Extract the [X, Y] coordinate from the center of the cell holding the provided text.  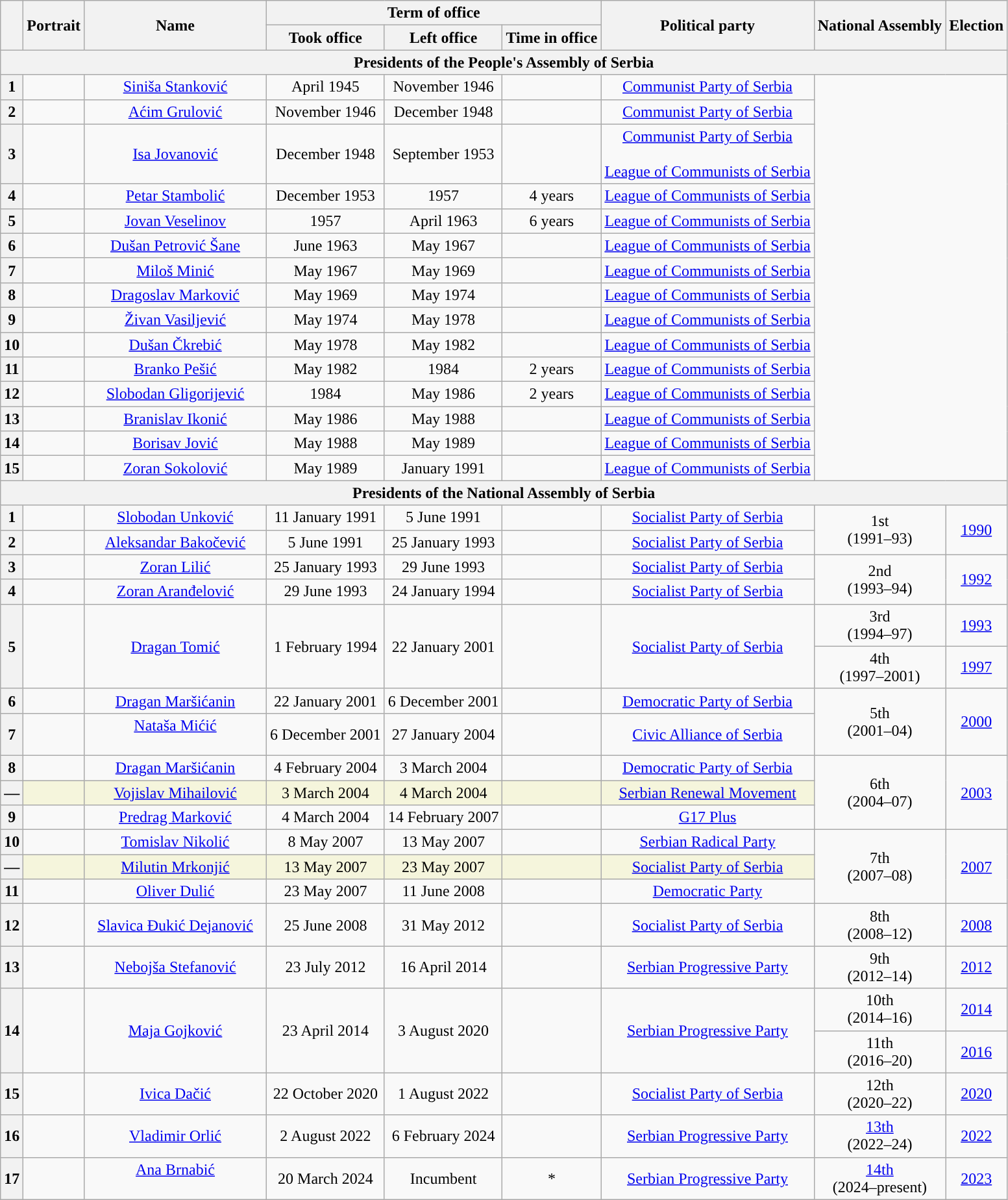
11th(2016–20) [879, 1052]
22 October 2020 [326, 1094]
6 February 2024 [443, 1136]
6 years [552, 221]
Dragan Tomić [175, 646]
17 [12, 1178]
Name [175, 25]
April 1945 [326, 87]
23 July 2012 [326, 968]
1992 [976, 579]
27 January 2004 [443, 734]
December 1953 [326, 196]
September 1953 [443, 154]
14 February 2007 [443, 818]
Election [976, 25]
6th(2004–07) [879, 792]
Presidents of the National Assembly of Serbia [504, 493]
12th(2020–22) [879, 1094]
Milutin Mrkonjić [175, 867]
3 August 2020 [443, 1031]
31 May 2012 [443, 925]
11 January 1991 [326, 518]
13th(2022–24) [879, 1136]
1 August 2022 [443, 1094]
Democratic Party [707, 892]
2016 [976, 1052]
National Assembly [879, 25]
2 August 2022 [326, 1136]
Portrait [54, 25]
Petar Stambolić [175, 196]
Slobodan Gligorijević [175, 394]
Serbian Radical Party [707, 842]
Civic Alliance of Serbia [707, 734]
7th(2007–08) [879, 867]
2020 [976, 1094]
Zoran Aranđelović [175, 592]
Left office [443, 38]
Nebojša Stefanović [175, 968]
1993 [976, 625]
1st(1991–93) [879, 530]
Siniša Stanković [175, 87]
* [552, 1178]
Jovan Veselinov [175, 221]
Maja Gojković [175, 1031]
2008 [976, 925]
2007 [976, 867]
G17 Plus [707, 818]
Ivica Dačić [175, 1094]
Miloš Minić [175, 270]
4th(1997–2001) [879, 668]
Communist Party of SerbiaLeague of Communists of Serbia [707, 154]
Slavica Đukić Dejanović [175, 925]
Branislav Ikonić [175, 419]
8th(2008–12) [879, 925]
1997 [976, 668]
2023 [976, 1178]
Branko Pešić [175, 369]
Term of office [434, 13]
Presidents of the People's Assembly of Serbia [504, 62]
23 April 2014 [326, 1031]
Took office [326, 38]
2012 [976, 968]
April 1963 [443, 221]
2022 [976, 1136]
Dragoslav Marković [175, 295]
Zoran Sokolović [175, 468]
January 1991 [443, 468]
Tomislav Nikolić [175, 842]
Ana Brnabić [175, 1178]
1990 [976, 530]
2000 [976, 722]
2014 [976, 1009]
Aćim Grulović [175, 112]
Political party [707, 25]
Vladimir Orlić [175, 1136]
20 March 2024 [326, 1178]
10th(2014–16) [879, 1009]
Dušan Čkrebić [175, 345]
8 May 2007 [326, 842]
11 June 2008 [443, 892]
Vojislav Mihailović [175, 793]
1 February 1994 [326, 646]
2nd(1993–94) [879, 579]
2003 [976, 792]
4 February 2004 [326, 768]
4 years [552, 196]
Zoran Lilić [175, 567]
Nataša Mićić [175, 734]
Oliver Dulić [175, 892]
3rd(1994–97) [879, 625]
Slobodan Unković [175, 518]
Time in office [552, 38]
Isa Jovanović [175, 154]
Serbian Renewal Movement [707, 793]
25 June 2008 [326, 925]
9th(2012–14) [879, 968]
5th(2001–04) [879, 722]
14th(2024–present) [879, 1178]
Aleksandar Bakočević [175, 542]
Živan Vasiljević [175, 319]
16 April 2014 [443, 968]
June 1963 [326, 245]
Borisav Jović [175, 444]
Incumbent [443, 1178]
24 January 1994 [443, 592]
16 [12, 1136]
Predrag Marković [175, 818]
Dušan Petrović Šane [175, 245]
